Provide the (X, Y) coordinate of the cell's center where the given text is located.  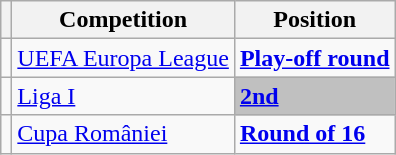
Cupa României (124, 134)
UEFA Europa League (124, 58)
Position (314, 20)
Liga I (124, 96)
Competition (124, 20)
Round of 16 (314, 134)
2nd (314, 96)
Play-off round (314, 58)
